For the text-containing cell, return its midpoint in (x, y) coordinate format. 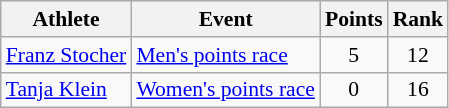
Men's points race (226, 55)
Event (226, 19)
16 (418, 90)
Rank (418, 19)
5 (354, 55)
Women's points race (226, 90)
Points (354, 19)
Franz Stocher (66, 55)
Athlete (66, 19)
0 (354, 90)
12 (418, 55)
Tanja Klein (66, 90)
